Capture the cell that displays the provided text and extract its [x, y] central coordinate. 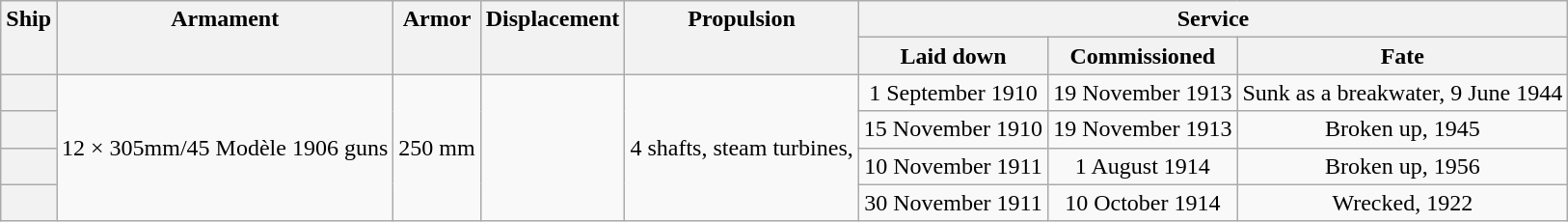
Sunk as a breakwater, 9 June 1944 [1402, 93]
1 August 1914 [1143, 166]
Laid down [953, 56]
250 mm [437, 148]
1 September 1910 [953, 93]
Wrecked, 1922 [1402, 203]
4 shafts, steam turbines, [742, 148]
15 November 1910 [953, 129]
10 October 1914 [1143, 203]
Displacement [553, 38]
Fate [1402, 56]
Broken up, 1956 [1402, 166]
Armament [226, 38]
Armor [437, 38]
Propulsion [742, 38]
Service [1213, 19]
Broken up, 1945 [1402, 129]
30 November 1911 [953, 203]
Ship [29, 38]
Commissioned [1143, 56]
10 November 1911 [953, 166]
12 × 305mm/45 Modèle 1906 guns [226, 148]
